Pinpoint the cell where the given text exists, returning its (x, y) midpoint coordinate. 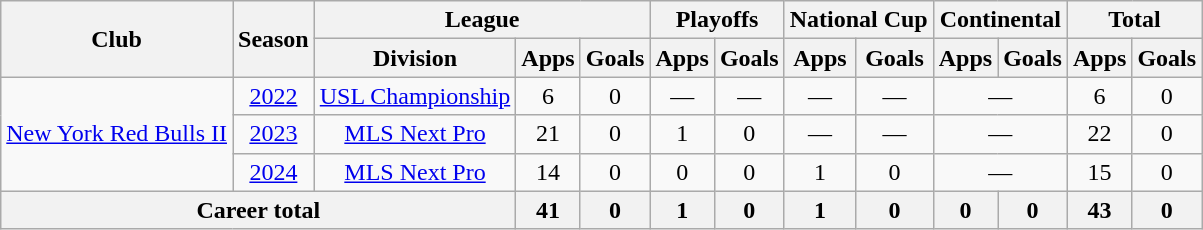
15 (1099, 172)
Club (117, 39)
41 (548, 210)
2024 (273, 172)
Division (415, 58)
2023 (273, 134)
Playoffs (717, 20)
14 (548, 172)
National Cup (858, 20)
43 (1099, 210)
Season (273, 39)
Continental (1000, 20)
League (482, 20)
2022 (273, 96)
USL Championship (415, 96)
22 (1099, 134)
21 (548, 134)
Career total (258, 210)
Total (1134, 20)
New York Red Bulls II (117, 134)
